Scan for the cell matching the given text and deliver its [X, Y] coordinate at center. 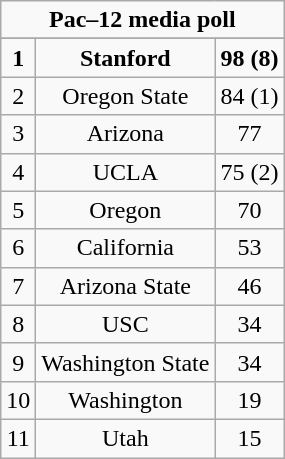
UCLA [126, 172]
Arizona State [126, 286]
2 [18, 96]
7 [18, 286]
Arizona [126, 134]
9 [18, 362]
84 (1) [250, 96]
Stanford [126, 58]
6 [18, 248]
3 [18, 134]
11 [18, 438]
70 [250, 210]
8 [18, 324]
Washington State [126, 362]
98 (8) [250, 58]
Oregon [126, 210]
Utah [126, 438]
California [126, 248]
53 [250, 248]
46 [250, 286]
5 [18, 210]
USC [126, 324]
Washington [126, 400]
1 [18, 58]
Oregon State [126, 96]
19 [250, 400]
Pac–12 media poll [142, 20]
75 (2) [250, 172]
4 [18, 172]
10 [18, 400]
77 [250, 134]
15 [250, 438]
